Find where the given text appears and provide that cell's center as [X, Y] coordinate. 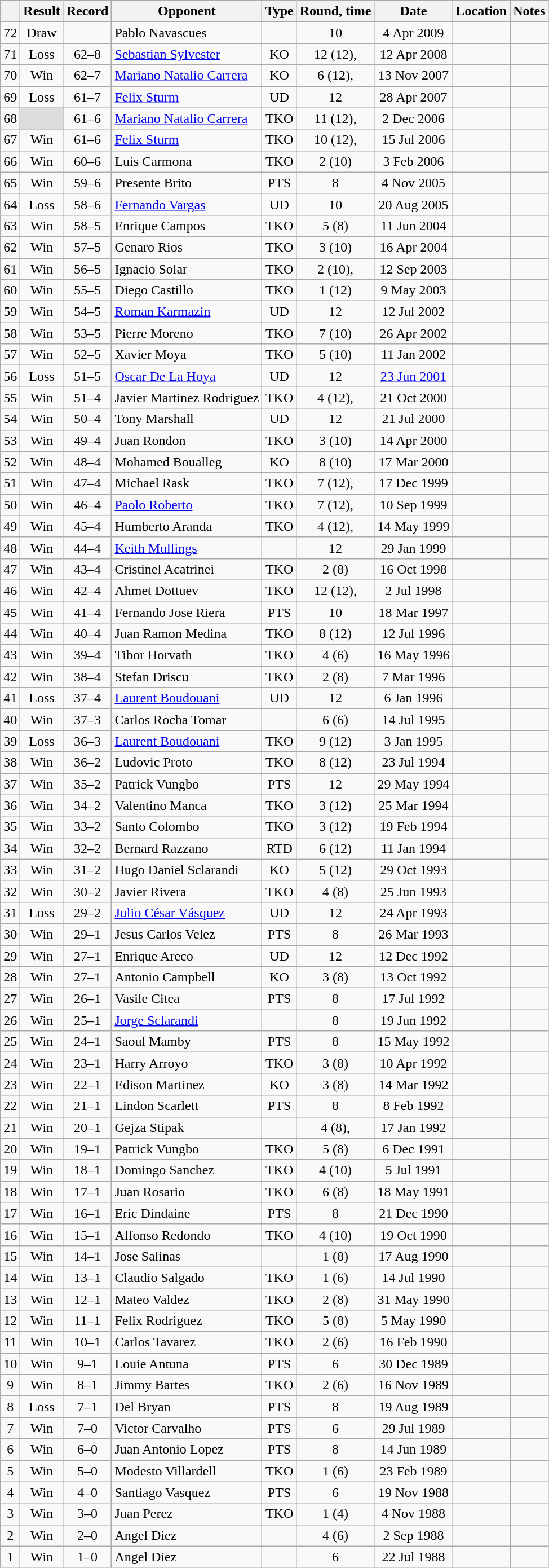
5 Jul 1991 [414, 1170]
71 [10, 54]
15 Jul 2006 [414, 140]
20 Aug 2005 [414, 204]
40 [10, 720]
4 [10, 1492]
Harry Arroyo [187, 1063]
Louie Antuna [187, 1364]
Stefan Driscu [187, 677]
39–4 [87, 655]
11 Jan 2002 [414, 355]
23 Feb 1989 [414, 1471]
32 [10, 891]
61 [10, 269]
Juan Ramon Medina [187, 634]
Modesto Villardell [187, 1471]
37 [10, 784]
Ludovic Proto [187, 763]
22 [10, 1106]
31 [10, 913]
10 (12), [335, 140]
4 (8), [335, 1127]
Genaro Rios [187, 247]
26 [10, 1020]
62 [10, 247]
8 Feb 1992 [414, 1106]
18–1 [87, 1170]
1–0 [87, 1557]
14 [10, 1278]
12 Apr 2008 [414, 54]
Jesus Carlos Velez [187, 934]
28 [10, 977]
26 Mar 1993 [414, 934]
69 [10, 97]
17 [10, 1213]
55–5 [87, 290]
72 [10, 33]
36–3 [87, 741]
52–5 [87, 355]
4 Nov 1988 [414, 1514]
48–4 [87, 462]
11 Jun 2004 [414, 226]
29 Jan 1999 [414, 548]
Santo Colombo [187, 827]
Edison Martinez [187, 1085]
9 (12) [335, 741]
Hugo Daniel Sclarandi [187, 870]
67 [10, 140]
29 Jul 1989 [414, 1428]
11 (12), [335, 118]
46–4 [87, 505]
Juan Perez [187, 1514]
20–1 [87, 1127]
29 May 1994 [414, 784]
Tibor Horvath [187, 655]
9–1 [87, 1364]
Javier Rivera [187, 891]
52 [10, 462]
65 [10, 183]
Opponent [187, 11]
24 Apr 1993 [414, 913]
63 [10, 226]
25 [10, 1042]
21 Jul 2000 [414, 419]
17 Jul 1992 [414, 999]
15–1 [87, 1235]
25 Mar 1994 [414, 805]
Juan Antonio Lopez [187, 1450]
Carlos Tavarez [187, 1342]
30 [10, 934]
6 Dec 1991 [414, 1149]
14 Jul 1990 [414, 1278]
13–1 [87, 1278]
42–4 [87, 591]
15 [10, 1256]
19 [10, 1170]
53–5 [87, 333]
Notes [529, 11]
11–1 [87, 1321]
Cristinel Acatrinei [187, 569]
30–2 [87, 891]
29 Oct 1993 [414, 870]
2–0 [87, 1535]
14 May 1999 [414, 526]
1 (4) [335, 1514]
6 (8) [335, 1192]
26 Apr 2002 [414, 333]
33–2 [87, 827]
22–1 [87, 1085]
Vasile Citea [187, 999]
1 (12) [335, 290]
10 Apr 1992 [414, 1063]
1 (8) [335, 1256]
Jimmy Bartes [187, 1385]
4 Nov 2005 [414, 183]
12–1 [87, 1299]
5 May 1990 [414, 1321]
2 Dec 2006 [414, 118]
23 Jun 2001 [414, 376]
12 Jul 2002 [414, 312]
2 Sep 1988 [414, 1535]
Victor Carvalho [187, 1428]
18 May 1991 [414, 1192]
Location [481, 11]
Date [414, 11]
16 Apr 2004 [414, 247]
12 Dec 1992 [414, 956]
Round, time [335, 11]
40–4 [87, 634]
16 Oct 1998 [414, 569]
56–5 [87, 269]
1 [10, 1557]
51 [10, 483]
Tony Marshall [187, 419]
2 [10, 1535]
29 [10, 956]
50–4 [87, 419]
Javier Martinez Rodriguez [187, 398]
7 Mar 1996 [414, 677]
Antonio Campbell [187, 977]
64 [10, 204]
37–4 [87, 698]
11 Jan 1994 [414, 848]
56 [10, 376]
Domingo Sanchez [187, 1170]
50 [10, 505]
7 [10, 1428]
15 May 1992 [414, 1042]
17 Mar 2000 [414, 462]
25–1 [87, 1020]
Roman Karmazin [187, 312]
Pierre Moreno [187, 333]
Gejza Stipak [187, 1127]
51–4 [87, 398]
62–7 [87, 76]
3 Jan 1995 [414, 741]
54 [10, 419]
41 [10, 698]
17 Dec 1999 [414, 483]
Paolo Roberto [187, 505]
18 Mar 1997 [414, 612]
19 Nov 1988 [414, 1492]
5–0 [87, 1471]
20 [10, 1149]
32–2 [87, 848]
4–0 [87, 1492]
7 (10) [335, 333]
Ahmet Dottuev [187, 591]
Del Bryan [187, 1407]
19 Feb 1994 [414, 827]
RTD [280, 848]
49 [10, 526]
14 Mar 1992 [414, 1085]
41–4 [87, 612]
12 Sep 2003 [414, 269]
57 [10, 355]
6 (12), [335, 76]
Juan Rondon [187, 441]
60 [10, 290]
21 [10, 1127]
Valentino Manca [187, 805]
13 Nov 2007 [414, 76]
29–1 [87, 934]
Eric Dindaine [187, 1213]
59 [10, 312]
Mohamed Boualleg [187, 462]
44 [10, 634]
38 [10, 763]
3–0 [87, 1514]
14 Apr 2000 [414, 441]
10–1 [87, 1342]
44–4 [87, 548]
7–0 [87, 1428]
58–5 [87, 226]
Michael Rask [187, 483]
17–1 [87, 1192]
17 Jan 1992 [414, 1127]
70 [10, 76]
28 Apr 2007 [414, 97]
14 Jun 1989 [414, 1450]
22 Jul 1988 [414, 1557]
47 [10, 569]
6 (12) [335, 848]
38–4 [87, 677]
Luis Carmona [187, 161]
Pablo Navascues [187, 33]
Claudio Salgado [187, 1278]
19 Aug 1989 [414, 1407]
35–2 [87, 784]
27 [10, 999]
19 Jun 1992 [414, 1020]
Draw [42, 33]
23 [10, 1085]
29–2 [87, 913]
57–5 [87, 247]
59–6 [87, 183]
13 [10, 1299]
68 [10, 118]
21 Dec 1990 [414, 1213]
Presente Brito [187, 183]
30 Dec 1989 [414, 1364]
31–2 [87, 870]
5 (10) [335, 355]
Felix Rodriguez [187, 1321]
19 Oct 1990 [414, 1235]
12 Jul 1996 [414, 634]
24–1 [87, 1042]
51–5 [87, 376]
Humberto Aranda [187, 526]
Alfonso Redondo [187, 1235]
33 [10, 870]
Santiago Vasquez [187, 1492]
2 (10), [335, 269]
10 Sep 1999 [414, 505]
2 Jul 1998 [414, 591]
25 Jun 1993 [414, 891]
23–1 [87, 1063]
6–0 [87, 1450]
24 [10, 1063]
2 (10) [335, 161]
34 [10, 848]
Julio César Vásquez [187, 913]
58–6 [87, 204]
23 Jul 1994 [414, 763]
8–1 [87, 1385]
21 Oct 2000 [414, 398]
60–6 [87, 161]
13 Oct 1992 [414, 977]
16 Feb 1990 [414, 1342]
Jose Salinas [187, 1256]
17 Aug 1990 [414, 1256]
Fernando Jose Riera [187, 612]
7–1 [87, 1407]
14 Jul 1995 [414, 720]
Carlos Rocha Tomar [187, 720]
Type [280, 11]
53 [10, 441]
Oscar De La Hoya [187, 376]
35 [10, 827]
45–4 [87, 526]
4 Apr 2009 [414, 33]
21–1 [87, 1106]
37–3 [87, 720]
36 [10, 805]
39 [10, 741]
58 [10, 333]
4 (8) [335, 891]
Enrique Areco [187, 956]
46 [10, 591]
Enrique Campos [187, 226]
16–1 [87, 1213]
47–4 [87, 483]
45 [10, 612]
3 Feb 2006 [414, 161]
8 (10) [335, 462]
Ignacio Solar [187, 269]
Record [87, 11]
5 (12) [335, 870]
3 [10, 1514]
43 [10, 655]
Fernando Vargas [187, 204]
26–1 [87, 999]
16 [10, 1235]
5 [10, 1471]
49–4 [87, 441]
61–7 [87, 97]
16 Nov 1989 [414, 1385]
Saoul Mamby [187, 1042]
19–1 [87, 1149]
18 [10, 1192]
9 May 2003 [414, 290]
6 Jan 1996 [414, 698]
14–1 [87, 1256]
Mateo Valdez [187, 1299]
54–5 [87, 312]
Bernard Razzano [187, 848]
Result [42, 11]
42 [10, 677]
Lindon Scarlett [187, 1106]
Jorge Sclarandi [187, 1020]
66 [10, 161]
62–8 [87, 54]
Juan Rosario [187, 1192]
36–2 [87, 763]
48 [10, 548]
Diego Castillo [187, 290]
55 [10, 398]
43–4 [87, 569]
Sebastian Sylvester [187, 54]
31 May 1990 [414, 1299]
Xavier Moya [187, 355]
Keith Mullings [187, 548]
34–2 [87, 805]
6 (6) [335, 720]
9 [10, 1385]
16 May 1996 [414, 655]
11 [10, 1342]
